Find where the given text appears and provide that cell's center as [x, y] coordinate. 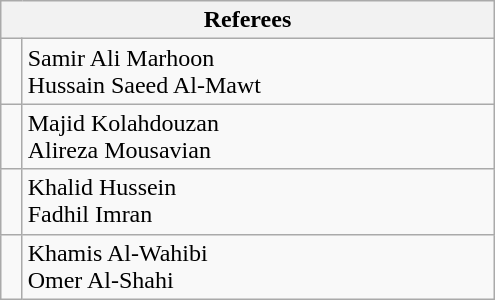
Majid KolahdouzanAlireza Mousavian [258, 136]
Khamis Al-WahibiOmer Al-Shahi [258, 266]
Samir Ali MarhoonHussain Saeed Al-Mawt [258, 72]
Khalid HusseinFadhil Imran [258, 202]
Referees [248, 20]
